Return the (x, y) coordinate for the center point of the cell that contains the specified text.  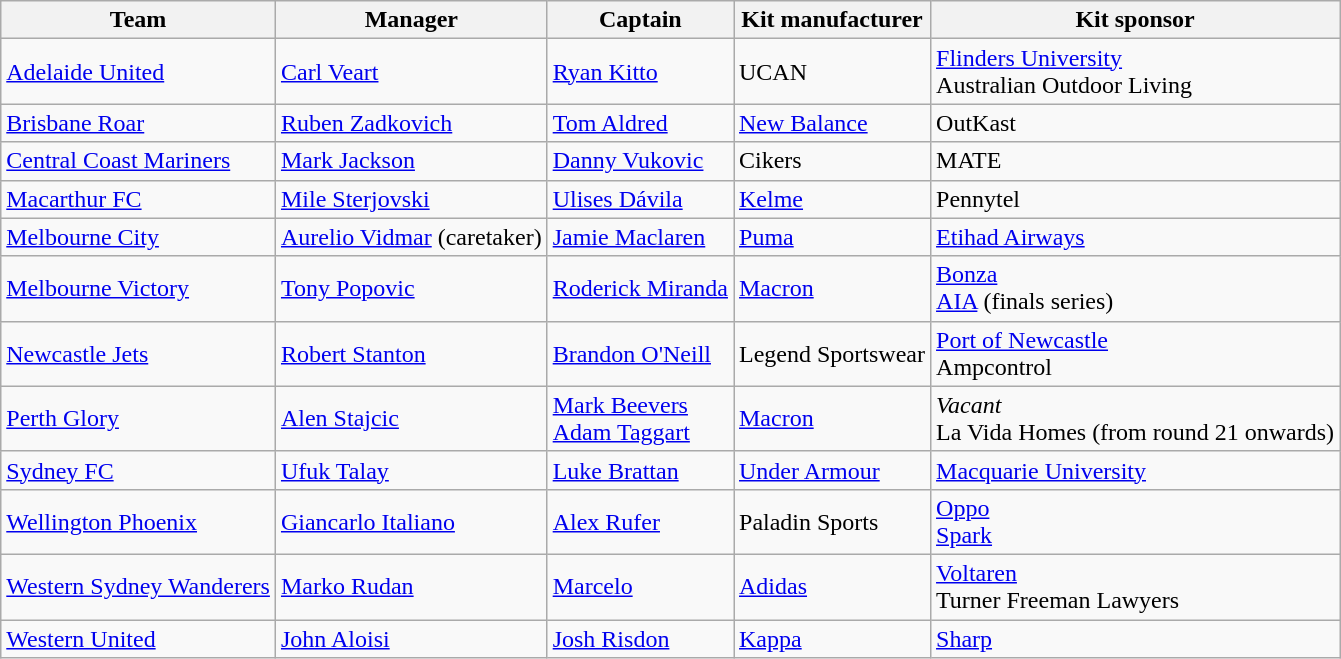
Melbourne City (138, 237)
John Aloisi (411, 639)
Adelaide United (138, 72)
Roderick Miranda (640, 288)
Aurelio Vidmar (caretaker) (411, 237)
Cikers (832, 161)
Under Armour (832, 470)
Adidas (832, 586)
Mile Sterjovski (411, 199)
Pennytel (1136, 199)
Central Coast Mariners (138, 161)
Kit sponsor (1136, 20)
Flinders UniversityAustralian Outdoor Living (1136, 72)
Western Sydney Wanderers (138, 586)
Macquarie University (1136, 470)
Legend Sportswear (832, 354)
Etihad Airways (1136, 237)
Marko Rudan (411, 586)
Mark Beevers Adam Taggart (640, 418)
Ryan Kitto (640, 72)
Jamie Maclaren (640, 237)
Team (138, 20)
BonzaAIA (finals series) (1136, 288)
Manager (411, 20)
Ulises Dávila (640, 199)
Sydney FC (138, 470)
New Balance (832, 123)
VacantLa Vida Homes (from round 21 onwards) (1136, 418)
Tom Aldred (640, 123)
MATE (1136, 161)
Newcastle Jets (138, 354)
Wellington Phoenix (138, 522)
Alen Stajcic (411, 418)
Danny Vukovic (640, 161)
Paladin Sports (832, 522)
Ufuk Talay (411, 470)
Brandon O'Neill (640, 354)
Macarthur FC (138, 199)
Port of NewcastleAmpcontrol (1136, 354)
Western United (138, 639)
Ruben Zadkovich (411, 123)
Captain (640, 20)
Josh Risdon (640, 639)
Brisbane Roar (138, 123)
Giancarlo Italiano (411, 522)
Robert Stanton (411, 354)
UCAN (832, 72)
Mark Jackson (411, 161)
Kelme (832, 199)
Alex Rufer (640, 522)
Perth Glory (138, 418)
Kit manufacturer (832, 20)
VoltarenTurner Freeman Lawyers (1136, 586)
Oppo Spark (1136, 522)
Carl Veart (411, 72)
OutKast (1136, 123)
Melbourne Victory (138, 288)
Puma (832, 237)
Kappa (832, 639)
Luke Brattan (640, 470)
Marcelo (640, 586)
Sharp (1136, 639)
Tony Popovic (411, 288)
